Provide the (x, y) coordinate of the cell's center where the given text is located.  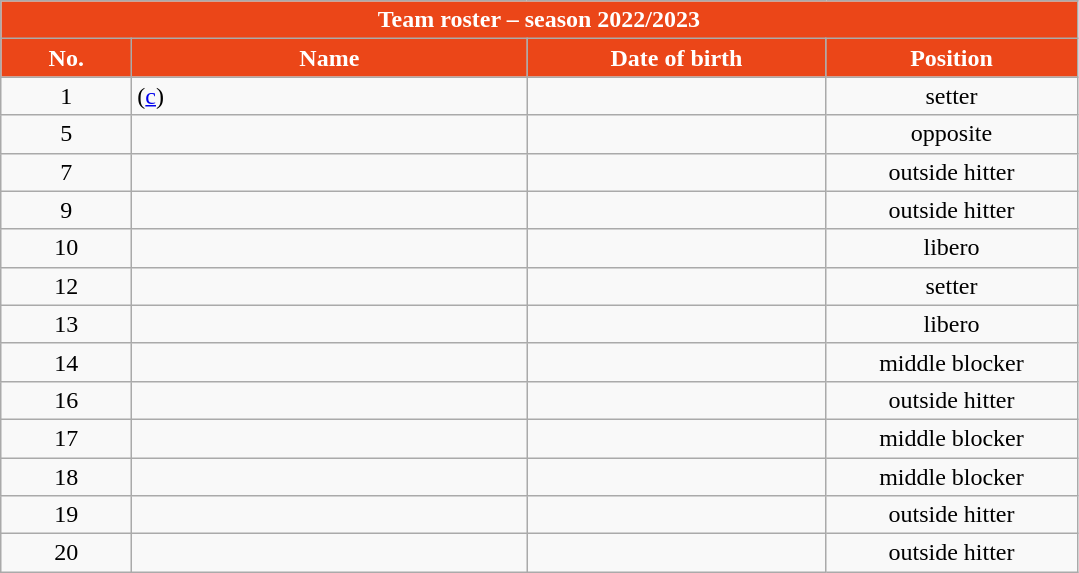
16 (66, 400)
Position (952, 58)
18 (66, 477)
Date of birth (676, 58)
14 (66, 362)
No. (66, 58)
20 (66, 553)
(c) (330, 96)
7 (66, 172)
1 (66, 96)
17 (66, 438)
opposite (952, 134)
Team roster – season 2022/2023 (539, 20)
13 (66, 324)
12 (66, 286)
Name (330, 58)
9 (66, 210)
10 (66, 248)
5 (66, 134)
19 (66, 515)
